From the cell containing the given text, extract its center point as (X, Y) coordinate. 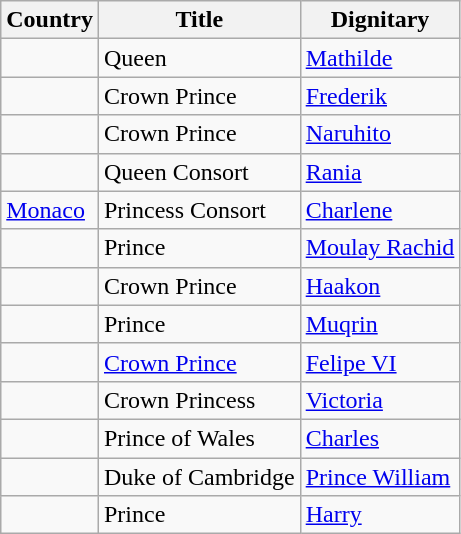
Duke of Cambridge (199, 477)
Frederik (380, 96)
Queen Consort (199, 172)
Victoria (380, 400)
Mathilde (380, 58)
Muqrin (380, 324)
Charlene (380, 210)
Country (50, 20)
Rania (380, 172)
Princess Consort (199, 210)
Felipe VI (380, 362)
Haakon (380, 286)
Dignitary (380, 20)
Prince William (380, 477)
Charles (380, 438)
Naruhito (380, 134)
Prince of Wales (199, 438)
Title (199, 20)
Monaco (50, 210)
Queen (199, 58)
Crown Princess (199, 400)
Moulay Rachid (380, 248)
Harry (380, 515)
